Determine the [x, y] coordinate at the center of the cell enclosing the given text.  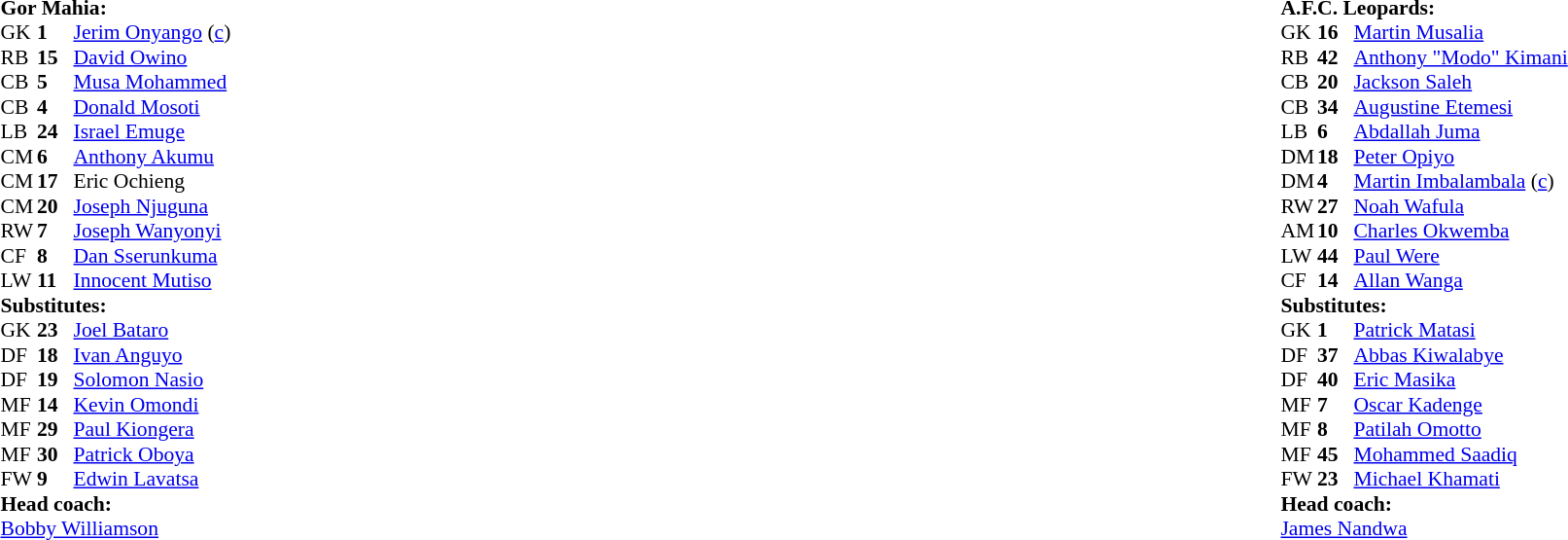
Peter Opiyo [1460, 157]
11 [55, 281]
Mohammed Saadiq [1460, 454]
David Owino [153, 57]
Michael Khamati [1460, 480]
AM [1299, 231]
Joseph Wanyonyi [153, 231]
Ivan Anguyo [153, 355]
Augustine Etemesi [1460, 107]
19 [55, 380]
15 [55, 57]
Anthony Akumu [153, 157]
37 [1336, 355]
10 [1336, 231]
45 [1336, 454]
34 [1336, 107]
29 [55, 429]
Solomon Nasio [153, 380]
Patrick Matasi [1460, 330]
Allan Wanga [1460, 281]
Abbas Kiwalabye [1460, 355]
44 [1336, 256]
Joseph Njuguna [153, 206]
Paul Kiongera [153, 429]
Eric Masika [1460, 380]
Patrick Oboya [153, 454]
Eric Ochieng [153, 182]
Dan Sserunkuma [153, 256]
27 [1336, 206]
Donald Mosoti [153, 107]
Joel Bataro [153, 330]
Innocent Mutiso [153, 281]
Anthony "Modo" Kimani [1460, 57]
Martin Musalia [1460, 32]
Jackson Saleh [1460, 83]
Musa Mohammed [153, 83]
42 [1336, 57]
Jerim Onyango (c) [153, 32]
Abdallah Juma [1460, 131]
24 [55, 131]
40 [1336, 380]
5 [55, 83]
Patilah Omotto [1460, 429]
Paul Were [1460, 256]
Israel Emuge [153, 131]
16 [1336, 32]
Martin Imbalambala (c) [1460, 182]
Kevin Omondi [153, 405]
Oscar Kadenge [1460, 405]
Edwin Lavatsa [153, 480]
30 [55, 454]
Noah Wafula [1460, 206]
9 [55, 480]
Charles Okwemba [1460, 231]
17 [55, 182]
